Determine the (x, y) coordinate at the center of the cell enclosing the given text.  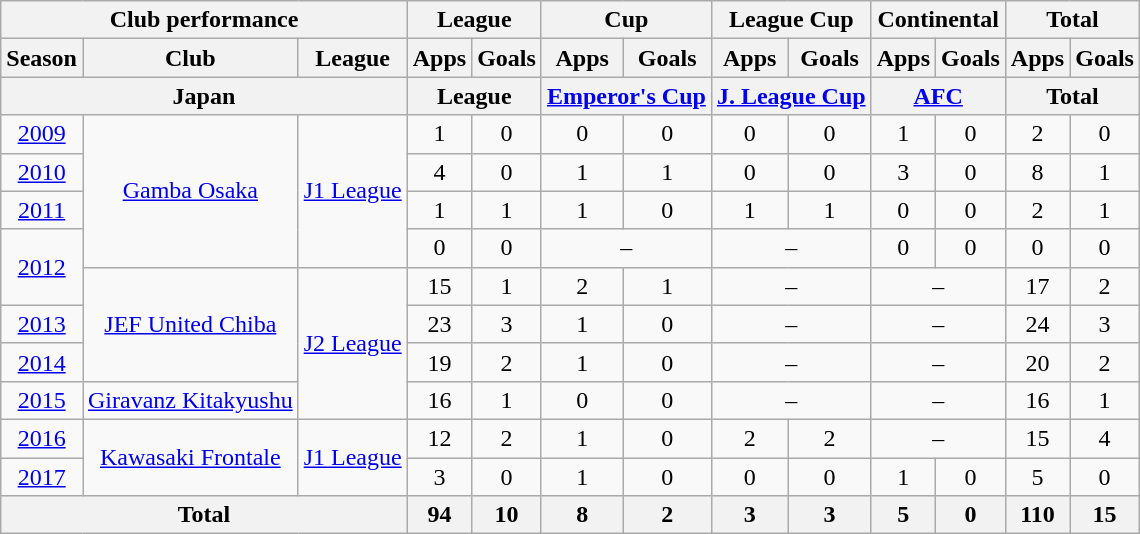
Season (42, 58)
Club performance (204, 20)
Kawasaki Frontale (190, 457)
19 (439, 362)
2012 (42, 267)
Gamba Osaka (190, 191)
2011 (42, 210)
Cup (626, 20)
AFC (938, 96)
Emperor's Cup (626, 96)
2015 (42, 400)
Club (190, 58)
10 (507, 515)
2013 (42, 324)
JEF United Chiba (190, 324)
94 (439, 515)
2017 (42, 477)
League Cup (791, 20)
110 (1037, 515)
12 (439, 438)
24 (1037, 324)
J2 League (352, 343)
J. League Cup (791, 96)
2016 (42, 438)
17 (1037, 286)
2010 (42, 172)
Giravanz Kitakyushu (190, 400)
2014 (42, 362)
20 (1037, 362)
Continental (938, 20)
2009 (42, 134)
23 (439, 324)
Japan (204, 96)
